Locate the cell with the specified text and output its (x, y) center coordinate. 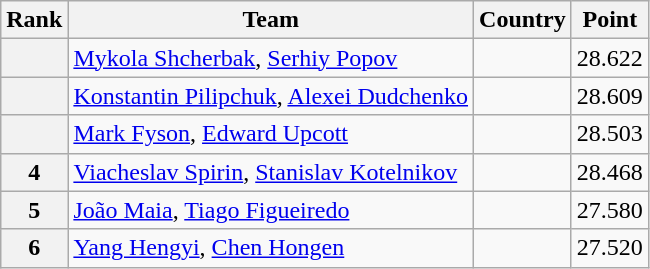
Point (610, 20)
Mark Fyson, Edward Upcott (271, 134)
27.520 (610, 248)
Mykola Shcherbak, Serhiy Popov (271, 58)
Konstantin Pilipchuk, Alexei Dudchenko (271, 96)
28.609 (610, 96)
28.503 (610, 134)
5 (34, 210)
Viacheslav Spirin, Stanislav Kotelnikov (271, 172)
Country (523, 20)
28.622 (610, 58)
4 (34, 172)
28.468 (610, 172)
27.580 (610, 210)
6 (34, 248)
Team (271, 20)
João Maia, Tiago Figueiredo (271, 210)
Rank (34, 20)
Yang Hengyi, Chen Hongen (271, 248)
